Scan for the cell matching the given text and deliver its (X, Y) coordinate at center. 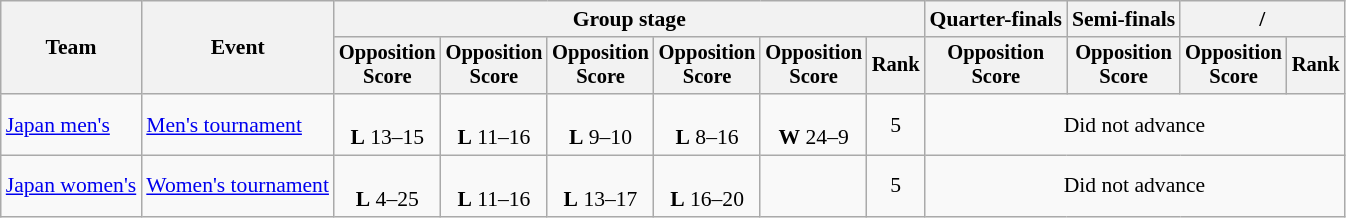
L 4–25 (388, 186)
/ (1262, 19)
Men's tournament (238, 124)
Team (72, 48)
L 16–20 (708, 186)
Group stage (630, 19)
Japan men's (72, 124)
Women's tournament (238, 186)
Japan women's (72, 186)
L 13–15 (388, 124)
Quarter-finals (996, 19)
L 8–16 (708, 124)
Semi-finals (1124, 19)
Event (238, 48)
W 24–9 (814, 124)
L 13–17 (600, 186)
L 9–10 (600, 124)
